Return the (x, y) coordinate for the center point of the cell that contains the specified text.  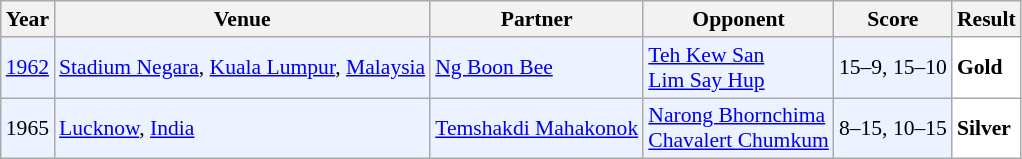
Lucknow, India (242, 128)
1965 (28, 128)
Result (986, 19)
1962 (28, 68)
Ng Boon Bee (536, 68)
Gold (986, 68)
Stadium Negara, Kuala Lumpur, Malaysia (242, 68)
Narong Bhornchima Chavalert Chumkum (738, 128)
Year (28, 19)
Temshakdi Mahakonok (536, 128)
15–9, 15–10 (893, 68)
Score (893, 19)
Partner (536, 19)
Teh Kew San Lim Say Hup (738, 68)
Opponent (738, 19)
Silver (986, 128)
Venue (242, 19)
8–15, 10–15 (893, 128)
